Extract the [X, Y] coordinate from the center of the cell holding the provided text.  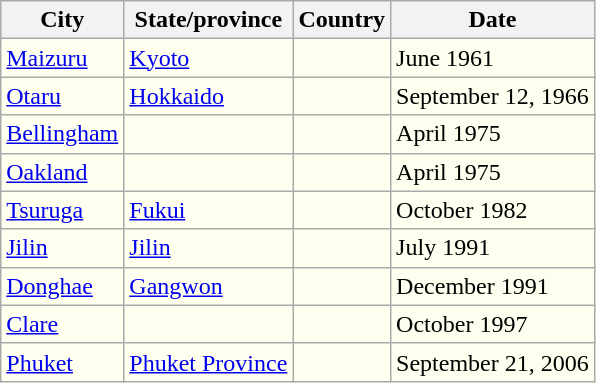
September 12, 1966 [493, 96]
Otaru [62, 96]
Donghae [62, 286]
Phuket Province [208, 362]
Fukui [208, 210]
June 1961 [493, 58]
Tsuruga [62, 210]
Clare [62, 324]
July 1991 [493, 248]
October 1982 [493, 210]
Maizuru [62, 58]
October 1997 [493, 324]
Gangwon [208, 286]
Phuket [62, 362]
City [62, 20]
State/province [208, 20]
Kyoto [208, 58]
September 21, 2006 [493, 362]
Hokkaido [208, 96]
Date [493, 20]
Bellingham [62, 134]
December 1991 [493, 286]
Oakland [62, 172]
Country [342, 20]
